Extract the (x, y) coordinate from the center of the cell holding the provided text.  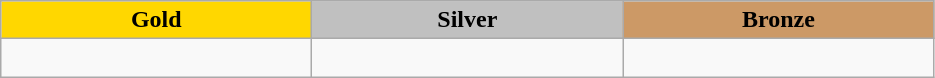
Bronze (778, 20)
Silver (468, 20)
Gold (156, 20)
